Capture the cell that displays the provided text and extract its (X, Y) central coordinate. 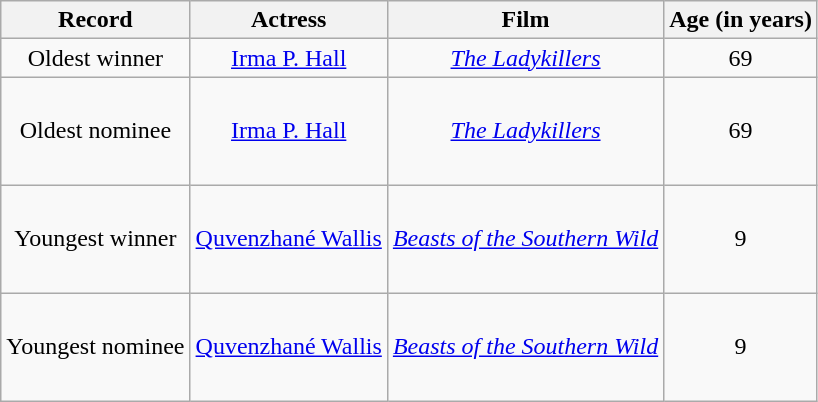
Film (525, 20)
Actress (288, 20)
Record (96, 20)
Age (in years) (741, 20)
Youngest winner (96, 239)
Oldest nominee (96, 131)
Oldest winner (96, 58)
Youngest nominee (96, 347)
